From the cell containing the given text, extract its center point as (X, Y) coordinate. 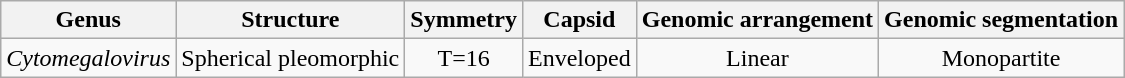
Genomic arrangement (757, 20)
Cytomegalovirus (88, 58)
Structure (290, 20)
Linear (757, 58)
Spherical pleomorphic (290, 58)
T=16 (464, 58)
Capsid (580, 20)
Genus (88, 20)
Symmetry (464, 20)
Monopartite (1002, 58)
Enveloped (580, 58)
Genomic segmentation (1002, 20)
